Return [X, Y] of the center of cell containing provided text 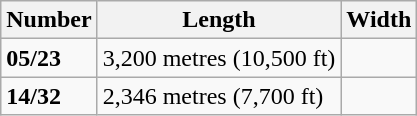
Width [379, 20]
2,346 metres (7,700 ft) [219, 96]
05/23 [49, 58]
Number [49, 20]
14/32 [49, 96]
Length [219, 20]
3,200 metres (10,500 ft) [219, 58]
